Return the [x, y] coordinate for the center point of the cell that contains the specified text.  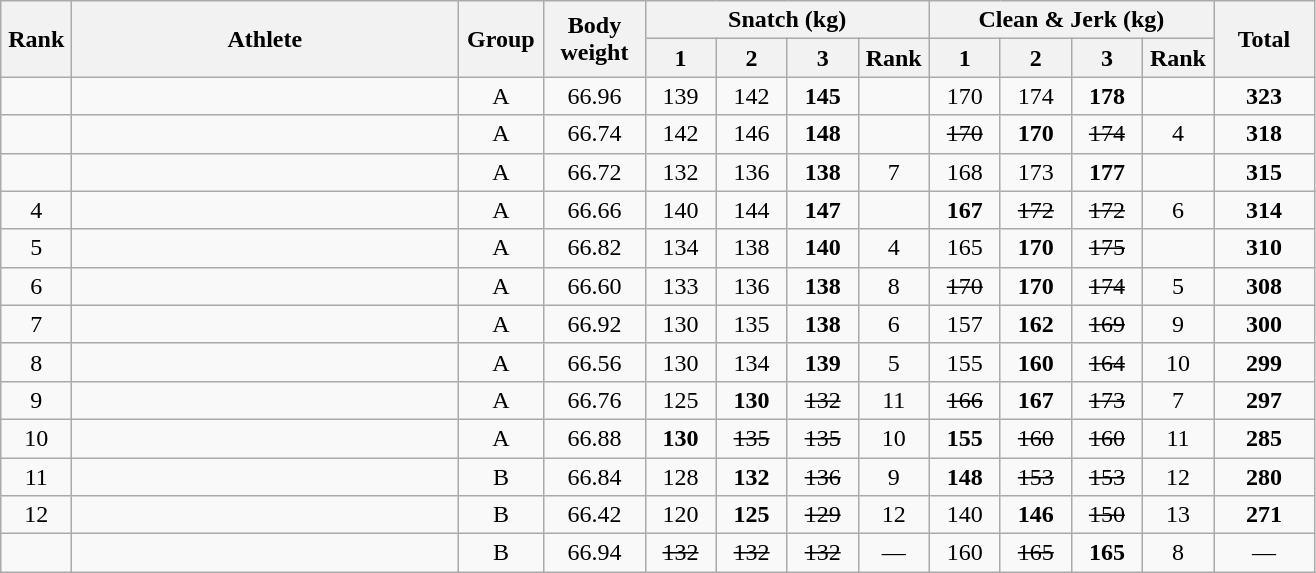
177 [1106, 172]
66.96 [594, 96]
Body weight [594, 39]
318 [1264, 134]
66.76 [594, 400]
300 [1264, 324]
323 [1264, 96]
144 [752, 210]
66.56 [594, 362]
280 [1264, 477]
129 [822, 515]
175 [1106, 248]
285 [1264, 438]
145 [822, 96]
66.92 [594, 324]
178 [1106, 96]
310 [1264, 248]
120 [680, 515]
168 [964, 172]
169 [1106, 324]
66.74 [594, 134]
147 [822, 210]
66.60 [594, 286]
66.88 [594, 438]
314 [1264, 210]
66.66 [594, 210]
271 [1264, 515]
66.94 [594, 553]
157 [964, 324]
Total [1264, 39]
299 [1264, 362]
Snatch (kg) [787, 20]
133 [680, 286]
162 [1036, 324]
166 [964, 400]
66.42 [594, 515]
66.82 [594, 248]
13 [1178, 515]
66.84 [594, 477]
66.72 [594, 172]
Group [501, 39]
128 [680, 477]
Athlete [265, 39]
308 [1264, 286]
297 [1264, 400]
Clean & Jerk (kg) [1071, 20]
150 [1106, 515]
315 [1264, 172]
164 [1106, 362]
